From the cell containing the given text, extract its center point as [x, y] coordinate. 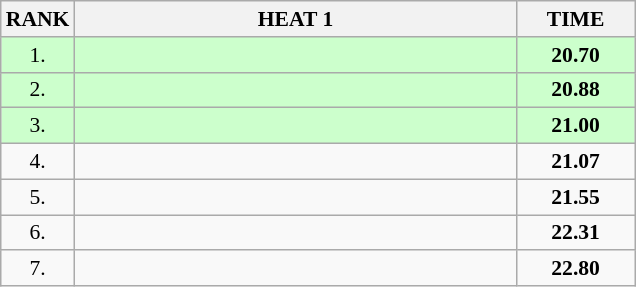
5. [38, 197]
TIME [576, 19]
HEAT 1 [295, 19]
4. [38, 162]
RANK [38, 19]
22.80 [576, 269]
20.88 [576, 90]
3. [38, 126]
21.00 [576, 126]
2. [38, 90]
21.07 [576, 162]
1. [38, 55]
6. [38, 233]
7. [38, 269]
20.70 [576, 55]
22.31 [576, 233]
21.55 [576, 197]
